Output the [X, Y] coordinate of the center of the cell containing the given text.  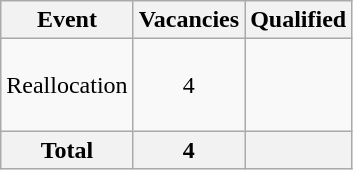
Event [67, 20]
Reallocation [67, 85]
Total [67, 150]
Vacancies [189, 20]
Qualified [298, 20]
